For the text-containing cell, return its midpoint in [x, y] coordinate format. 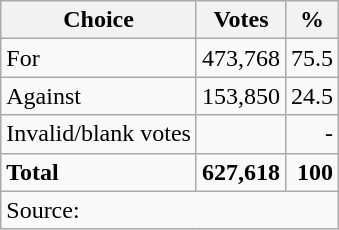
Choice [99, 20]
Source: [170, 210]
Total [99, 172]
% [312, 20]
Against [99, 96]
153,850 [240, 96]
24.5 [312, 96]
473,768 [240, 58]
Invalid/blank votes [99, 134]
75.5 [312, 58]
- [312, 134]
Votes [240, 20]
100 [312, 172]
For [99, 58]
627,618 [240, 172]
